Determine the (x, y) coordinate at the center of the cell enclosing the given text.  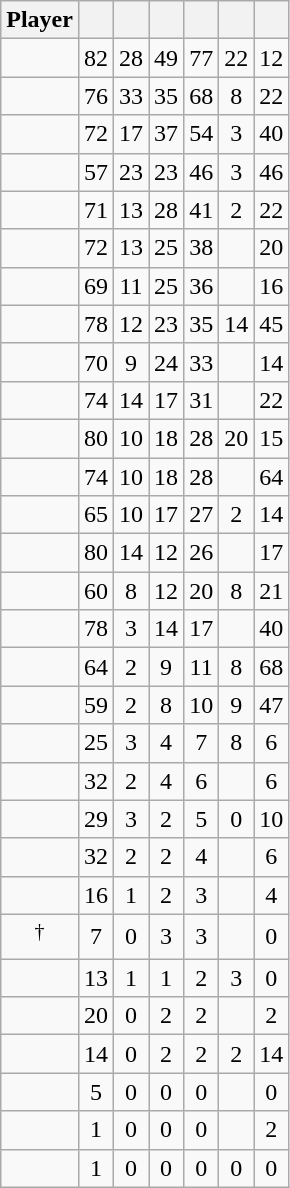
60 (96, 591)
49 (166, 58)
38 (202, 248)
59 (96, 705)
82 (96, 58)
37 (166, 134)
29 (96, 819)
24 (166, 362)
77 (202, 58)
36 (202, 286)
54 (202, 134)
15 (272, 438)
Player (40, 20)
65 (96, 515)
76 (96, 96)
† (40, 936)
69 (96, 286)
31 (202, 400)
47 (272, 705)
57 (96, 172)
71 (96, 210)
45 (272, 324)
26 (202, 553)
27 (202, 515)
70 (96, 362)
41 (202, 210)
21 (272, 591)
